Extract the (x, y) coordinate from the center of the cell holding the provided text.  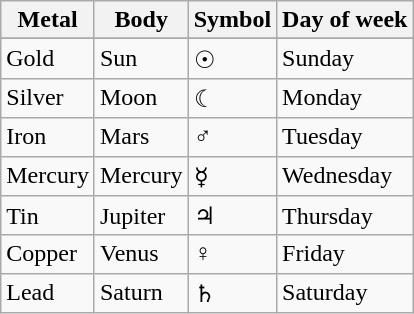
Moon (141, 98)
♄ (232, 293)
Gold (48, 59)
Silver (48, 98)
Wednesday (345, 176)
Metal (48, 20)
☉︎ (232, 59)
Symbol (232, 20)
Copper (48, 254)
♃ (232, 216)
♀ (232, 254)
Mars (141, 137)
Saturn (141, 293)
Thursday (345, 216)
Sun (141, 59)
☾ (232, 98)
♂ (232, 137)
Iron (48, 137)
Day of week (345, 20)
Tin (48, 216)
Jupiter (141, 216)
Sunday (345, 59)
Saturday (345, 293)
Friday (345, 254)
Body (141, 20)
☿ (232, 176)
Tuesday (345, 137)
Venus (141, 254)
Monday (345, 98)
Lead (48, 293)
